Extract the [X, Y] coordinate from the center of the cell holding the provided text.  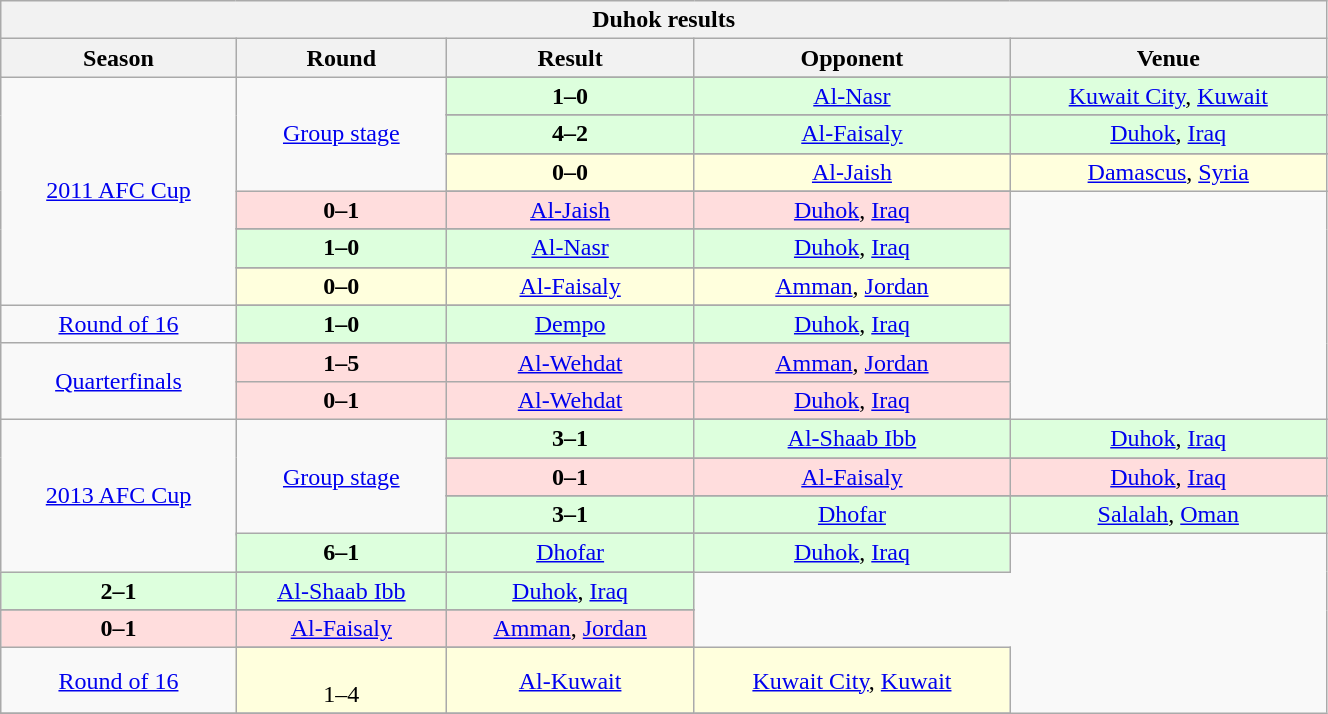
Dempo [570, 324]
Venue [1168, 58]
1–4 [341, 680]
2–1 [118, 591]
Duhok results [664, 20]
2011 AFC Cup [118, 191]
6–1 [341, 553]
Opponent [852, 58]
Salalah, Oman [1168, 515]
Season [118, 58]
2013 AFC Cup [118, 495]
Al-Kuwait [570, 680]
Damascus, Syria [1168, 172]
4–2 [570, 134]
1–5 [341, 362]
Result [570, 58]
Round [341, 58]
Quarterfinals [118, 381]
